Return the [X, Y] coordinate for the center point of the cell that contains the specified text.  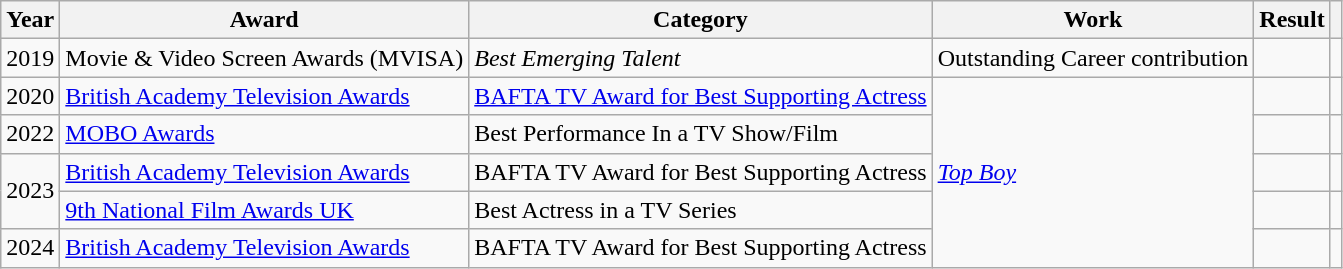
9th National Film Awards UK [264, 210]
Best Performance In a TV Show/Film [700, 134]
MOBO Awards [264, 134]
Best Actress in a TV Series [700, 210]
Work [1093, 20]
Movie & Video Screen Awards (MVISA) [264, 58]
Outstanding Career contribution [1093, 58]
2023 [30, 191]
2024 [30, 248]
Award [264, 20]
2019 [30, 58]
Category [700, 20]
Top Boy [1093, 172]
2022 [30, 134]
Year [30, 20]
Result [1292, 20]
2020 [30, 96]
Best Emerging Talent [700, 58]
